Return the (X, Y) coordinate for the center point of the cell that contains the specified text.  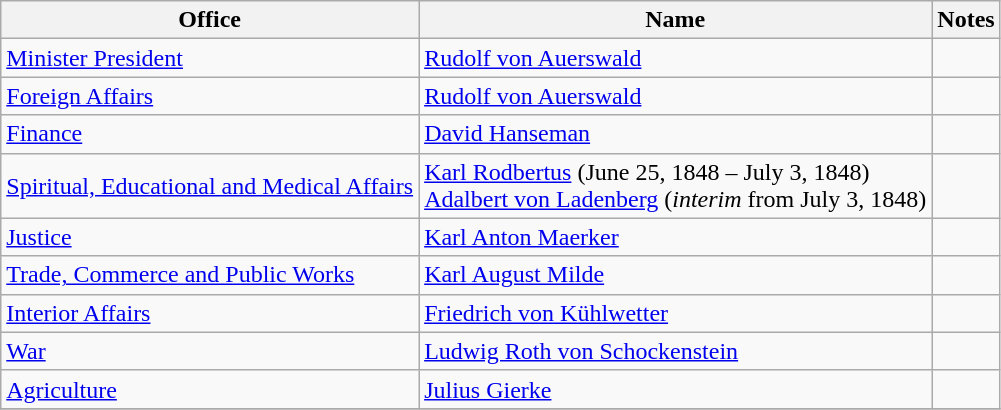
Spiritual, Educational and Medical Affairs (210, 186)
Julius Gierke (676, 389)
Minister President (210, 58)
Office (210, 20)
Justice (210, 237)
Notes (966, 20)
Ludwig Roth von Schockenstein (676, 351)
Agriculture (210, 389)
Karl August Milde (676, 275)
Foreign Affairs (210, 96)
Karl Rodbertus (June 25, 1848 – July 3, 1848)Adalbert von Ladenberg (interim from July 3, 1848) (676, 186)
Karl Anton Maerker (676, 237)
War (210, 351)
Finance (210, 134)
Name (676, 20)
Trade, Commerce and Public Works (210, 275)
David Hanseman (676, 134)
Interior Affairs (210, 313)
Friedrich von Kühlwetter (676, 313)
